Identify which cell holds the provided text, then report its [x, y] central coordinate. 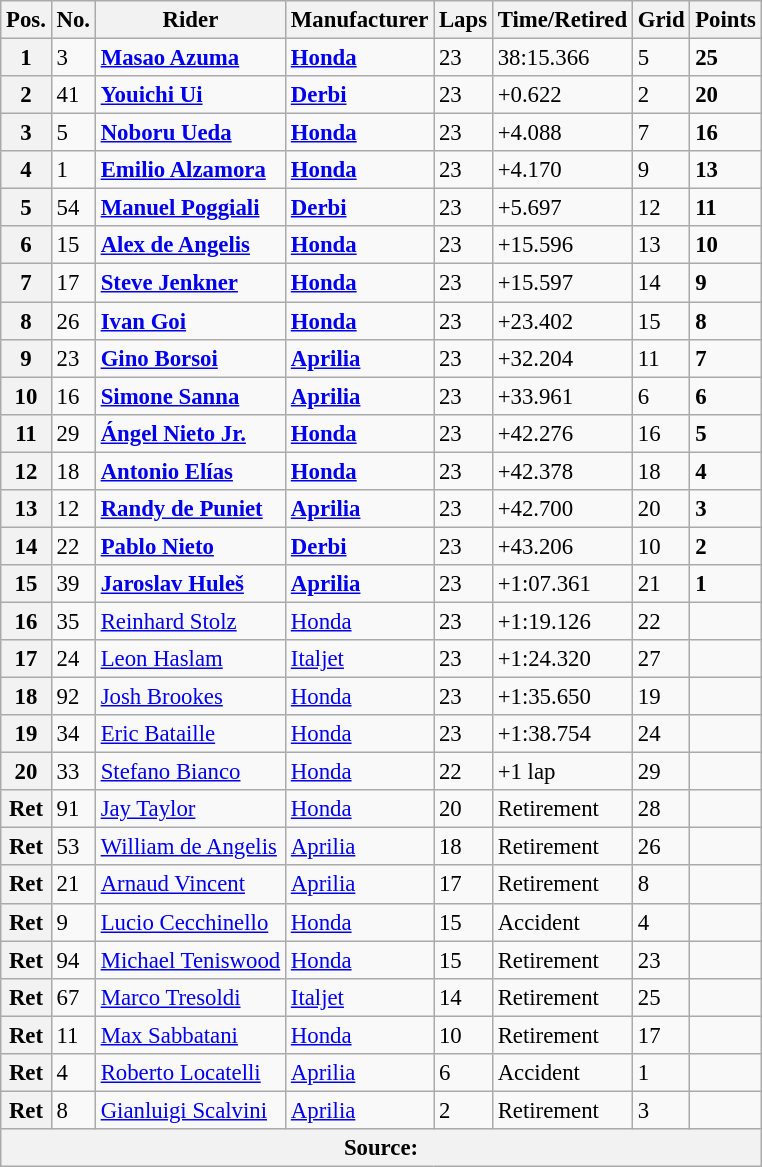
Marco Tresoldi [190, 997]
+1:07.361 [562, 584]
+15.596 [562, 245]
+1:24.320 [562, 659]
Rider [190, 20]
+4.088 [562, 133]
92 [73, 697]
27 [660, 659]
Pos. [26, 20]
+0.622 [562, 95]
William de Angelis [190, 847]
28 [660, 809]
Steve Jenkner [190, 283]
Masao Azuma [190, 58]
+4.170 [562, 170]
Josh Brookes [190, 697]
35 [73, 621]
Max Sabbatani [190, 1035]
Leon Haslam [190, 659]
39 [73, 584]
Manuel Poggiali [190, 208]
Antonio Elías [190, 471]
+43.206 [562, 546]
Lucio Cecchinello [190, 922]
+1 lap [562, 772]
67 [73, 997]
Ángel Nieto Jr. [190, 433]
Pablo Nieto [190, 546]
Source: [381, 1148]
Noboru Ueda [190, 133]
+1:19.126 [562, 621]
No. [73, 20]
Roberto Locatelli [190, 1073]
Laps [464, 20]
Stefano Bianco [190, 772]
Michael Teniswood [190, 960]
33 [73, 772]
Arnaud Vincent [190, 885]
Reinhard Stolz [190, 621]
38:15.366 [562, 58]
+15.597 [562, 283]
Manufacturer [360, 20]
Grid [660, 20]
Randy de Puniet [190, 509]
Ivan Goi [190, 321]
91 [73, 809]
54 [73, 208]
+42.378 [562, 471]
+5.697 [562, 208]
Gianluigi Scalvini [190, 1110]
+33.961 [562, 396]
Jay Taylor [190, 809]
94 [73, 960]
Jaroslav Huleš [190, 584]
34 [73, 734]
+23.402 [562, 321]
Points [726, 20]
Youichi Ui [190, 95]
Gino Borsoi [190, 358]
+1:35.650 [562, 697]
Emilio Alzamora [190, 170]
Time/Retired [562, 20]
+42.700 [562, 509]
+32.204 [562, 358]
+42.276 [562, 433]
Eric Bataille [190, 734]
Alex de Angelis [190, 245]
Simone Sanna [190, 396]
53 [73, 847]
+1:38.754 [562, 734]
41 [73, 95]
